Determine the [X, Y] coordinate at the center of the cell enclosing the given text.  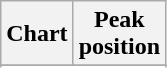
Peakposition [119, 34]
Chart [37, 34]
